Determine the [x, y] coordinate at the center of the cell enclosing the given text.  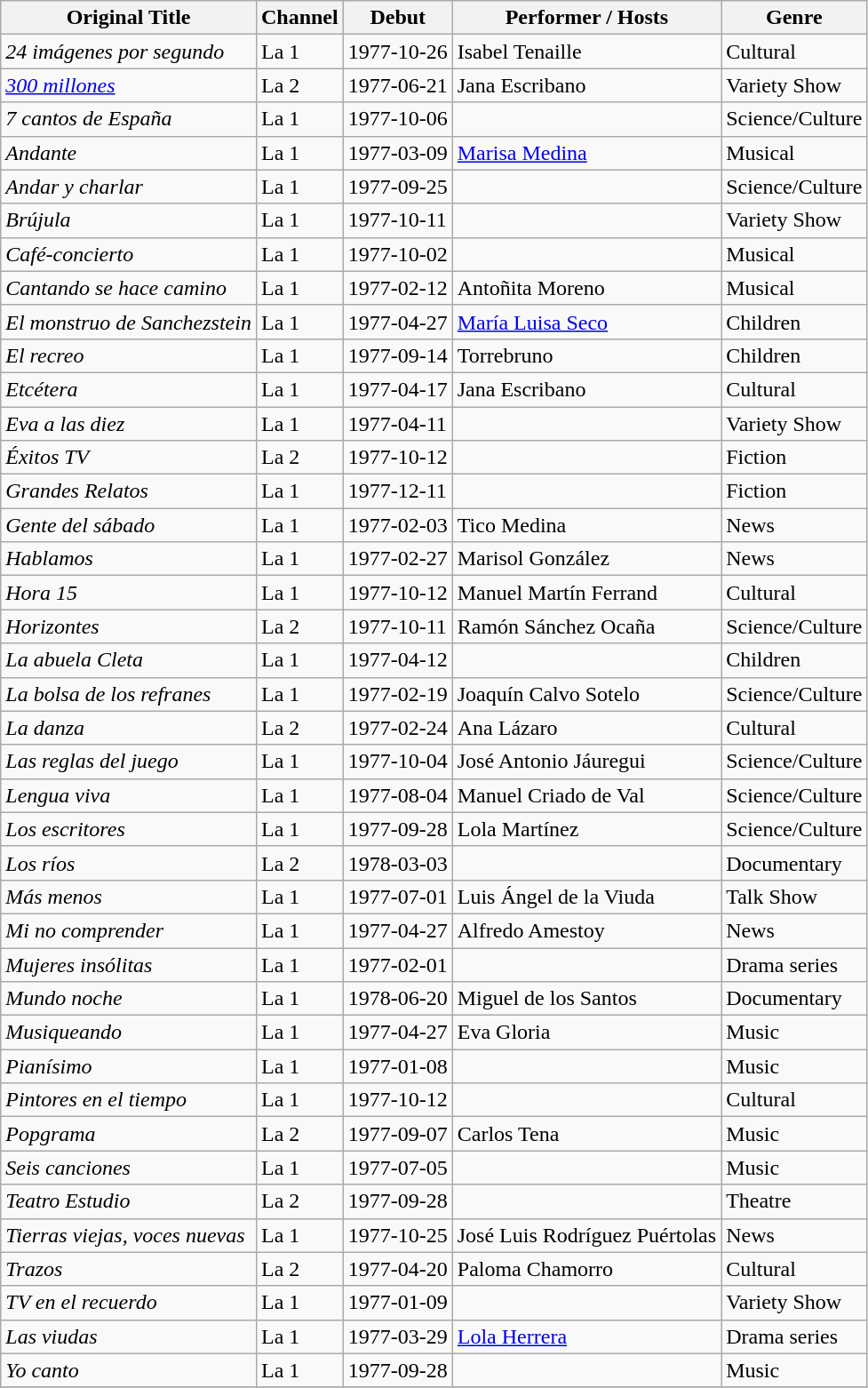
Pianísimo [129, 1066]
1977-04-20 [398, 1269]
Joaquín Calvo Sotelo [586, 694]
María Luisa Seco [586, 322]
La bolsa de los refranes [129, 694]
1977-10-26 [398, 52]
Trazos [129, 1269]
1977-02-01 [398, 964]
1977-09-07 [398, 1134]
Manuel Criado de Val [586, 795]
1977-04-17 [398, 389]
Mundo noche [129, 999]
1977-03-09 [398, 153]
1977-10-06 [398, 119]
Mujeres insólitas [129, 964]
El monstruo de Sanchezstein [129, 322]
Café-concierto [129, 254]
Theatre [794, 1201]
1977-10-02 [398, 254]
1977-07-05 [398, 1168]
Luis Ángel de la Viuda [586, 897]
Andar y charlar [129, 187]
La abuela Cleta [129, 660]
Tierras viejas, voces nuevas [129, 1235]
Popgrama [129, 1134]
Alfredo Amestoy [586, 930]
Los escritores [129, 829]
1977-10-25 [398, 1235]
1977-02-24 [398, 728]
José Antonio Jáuregui [586, 762]
Grandes Relatos [129, 491]
Tico Medina [586, 525]
Lengua viva [129, 795]
1977-02-03 [398, 525]
1977-08-04 [398, 795]
Channel [299, 18]
Marisa Medina [586, 153]
Las reglas del juego [129, 762]
Ana Lázaro [586, 728]
24 imágenes por segundo [129, 52]
Etcétera [129, 389]
1977-04-11 [398, 424]
300 millones [129, 85]
Antoñita Moreno [586, 288]
Más menos [129, 897]
Torrebruno [586, 355]
Eva Gloria [586, 1033]
Andante [129, 153]
Original Title [129, 18]
1977-04-12 [398, 660]
Genre [794, 18]
1977-03-29 [398, 1336]
1977-02-19 [398, 694]
Miguel de los Santos [586, 999]
1977-06-21 [398, 85]
Lola Herrera [586, 1336]
1977-09-14 [398, 355]
Hora 15 [129, 593]
1977-01-09 [398, 1303]
1977-12-11 [398, 491]
José Luis Rodríguez Puértolas [586, 1235]
Los ríos [129, 863]
1978-06-20 [398, 999]
Yo canto [129, 1370]
TV en el recuerdo [129, 1303]
Talk Show [794, 897]
Ramón Sánchez Ocaña [586, 626]
1977-01-08 [398, 1066]
Teatro Estudio [129, 1201]
1977-10-04 [398, 762]
Eva a las diez [129, 424]
Mi no comprender [129, 930]
1978-03-03 [398, 863]
Paloma Chamorro [586, 1269]
Isabel Tenaille [586, 52]
Brújula [129, 220]
Pintores en el tiempo [129, 1100]
Las viudas [129, 1336]
1977-02-27 [398, 559]
1977-09-25 [398, 187]
1977-07-01 [398, 897]
Carlos Tena [586, 1134]
Musiqueando [129, 1033]
Debut [398, 18]
El recreo [129, 355]
7 cantos de España [129, 119]
Gente del sábado [129, 525]
Cantando se hace camino [129, 288]
Manuel Martín Ferrand [586, 593]
1977-02-12 [398, 288]
Marisol González [586, 559]
Performer / Hosts [586, 18]
Horizontes [129, 626]
Hablamos [129, 559]
Lola Martínez [586, 829]
La danza [129, 728]
Éxitos TV [129, 458]
Seis canciones [129, 1168]
